Identify which cell holds the provided text, then report its [x, y] central coordinate. 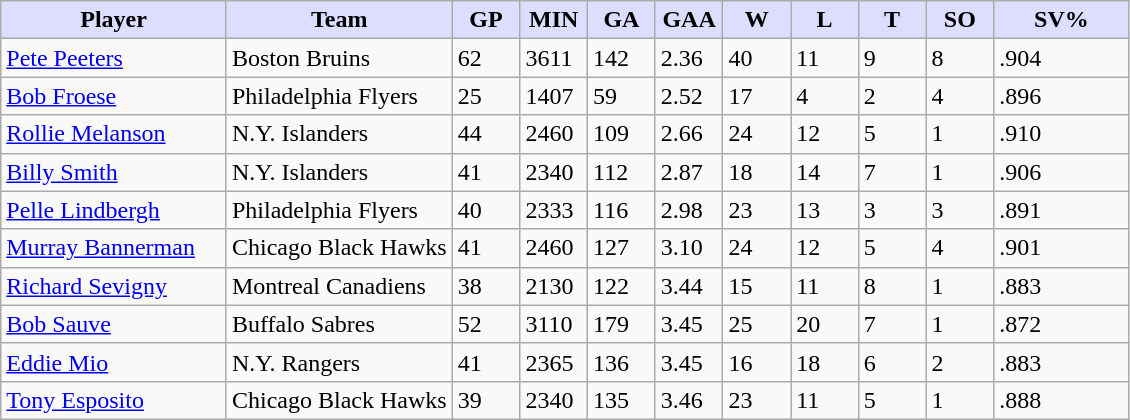
2.36 [689, 58]
2.87 [689, 172]
.904 [1062, 58]
136 [622, 362]
142 [622, 58]
2333 [554, 210]
127 [622, 248]
SV% [1062, 20]
39 [486, 400]
Murray Bannerman [114, 248]
2.98 [689, 210]
3.44 [689, 286]
Boston Bruins [339, 58]
62 [486, 58]
38 [486, 286]
Rollie Melanson [114, 134]
Tony Esposito [114, 400]
Montreal Canadiens [339, 286]
W [757, 20]
3.46 [689, 400]
109 [622, 134]
Richard Sevigny [114, 286]
MIN [554, 20]
16 [757, 362]
9 [892, 58]
Pete Peeters [114, 58]
GP [486, 20]
Eddie Mio [114, 362]
3611 [554, 58]
135 [622, 400]
52 [486, 324]
Bob Sauve [114, 324]
Bob Froese [114, 96]
2.66 [689, 134]
L [825, 20]
Billy Smith [114, 172]
17 [757, 96]
44 [486, 134]
.891 [1062, 210]
GA [622, 20]
SO [960, 20]
Player [114, 20]
59 [622, 96]
Buffalo Sabres [339, 324]
1407 [554, 96]
112 [622, 172]
2365 [554, 362]
.906 [1062, 172]
.872 [1062, 324]
.901 [1062, 248]
GAA [689, 20]
T [892, 20]
.896 [1062, 96]
3.10 [689, 248]
Team [339, 20]
2130 [554, 286]
14 [825, 172]
179 [622, 324]
N.Y. Rangers [339, 362]
116 [622, 210]
2.52 [689, 96]
3110 [554, 324]
13 [825, 210]
Pelle Lindbergh [114, 210]
.910 [1062, 134]
122 [622, 286]
20 [825, 324]
15 [757, 286]
6 [892, 362]
.888 [1062, 400]
